Find where the given text appears and provide that cell's center as [X, Y] coordinate. 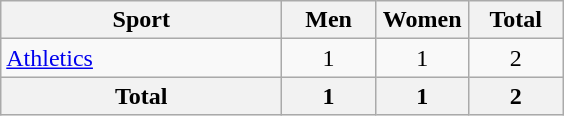
Sport [142, 20]
Athletics [142, 58]
Men [329, 20]
Women [422, 20]
